Scan for the cell matching the given text and deliver its (X, Y) coordinate at center. 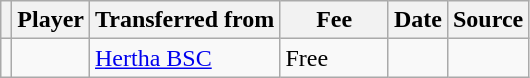
Hertha BSC (185, 58)
Transferred from (185, 20)
Player (51, 20)
Date (418, 20)
Free (334, 58)
Fee (334, 20)
Source (488, 20)
